Return (X, Y) of the center of cell containing provided text 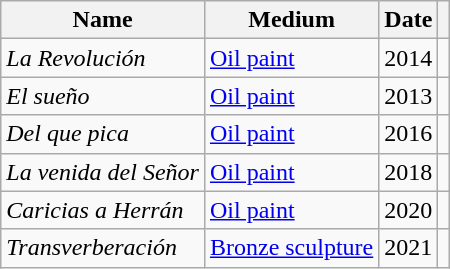
La Revolución (103, 58)
Caricias a Herrán (103, 210)
Name (103, 20)
Medium (291, 20)
2020 (408, 210)
Del que pica (103, 134)
Date (408, 20)
El sueño (103, 96)
2016 (408, 134)
2013 (408, 96)
2014 (408, 58)
Transverberación (103, 248)
Bronze sculpture (291, 248)
2018 (408, 172)
2021 (408, 248)
La venida del Señor (103, 172)
